From the cell containing the given text, extract its center point as [X, Y] coordinate. 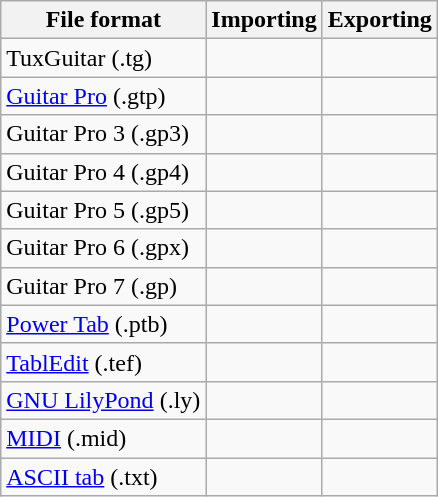
Guitar Pro 5 (.gp5) [104, 210]
Importing [264, 20]
Exporting [380, 20]
GNU LilyPond (.ly) [104, 400]
Guitar Pro 4 (.gp4) [104, 172]
File format [104, 20]
ASCII tab (.txt) [104, 477]
Guitar Pro (.gtp) [104, 96]
TuxGuitar (.tg) [104, 58]
Guitar Pro 3 (.gp3) [104, 134]
Power Tab (.ptb) [104, 324]
TablEdit (.tef) [104, 362]
Guitar Pro 7 (.gp) [104, 286]
MIDI (.mid) [104, 438]
Guitar Pro 6 (.gpx) [104, 248]
